Search for the cell housing the specified text and yield its (x, y) center coordinate. 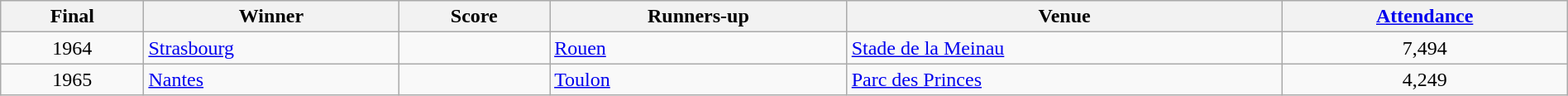
Nantes (271, 79)
1965 (73, 79)
1964 (73, 48)
Score (475, 17)
4,249 (1424, 79)
Strasbourg (271, 48)
Parc des Princes (1064, 79)
Toulon (699, 79)
Stade de la Meinau (1064, 48)
Venue (1064, 17)
Runners-up (699, 17)
Rouen (699, 48)
Final (73, 17)
Winner (271, 17)
Attendance (1424, 17)
7,494 (1424, 48)
